For the text-containing cell, return its midpoint in (X, Y) coordinate format. 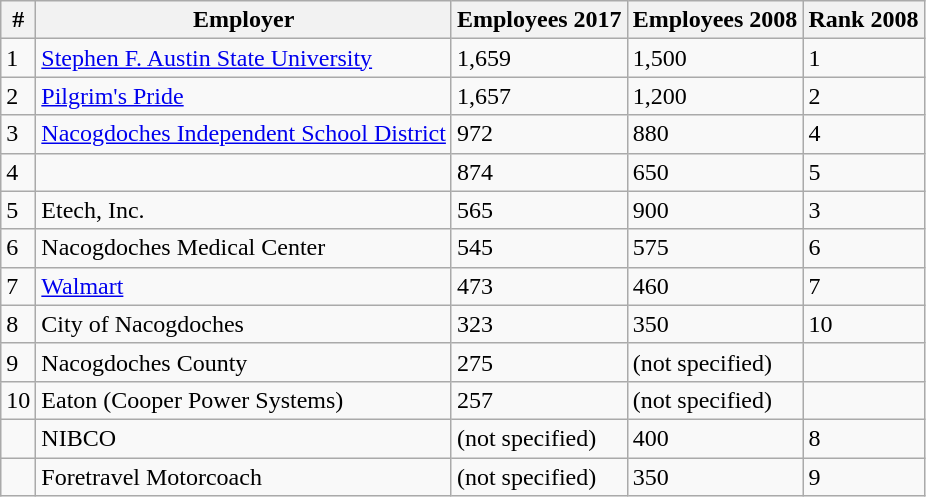
Employees 2017 (539, 20)
1,200 (715, 96)
1,657 (539, 96)
400 (715, 438)
Foretravel Motorcoach (244, 477)
1,500 (715, 58)
1,659 (539, 58)
NIBCO (244, 438)
Stephen F. Austin State University (244, 58)
Employer (244, 20)
565 (539, 210)
972 (539, 134)
545 (539, 248)
# (18, 20)
473 (539, 286)
Employees 2008 (715, 20)
323 (539, 324)
275 (539, 362)
257 (539, 400)
575 (715, 248)
Rank 2008 (864, 20)
880 (715, 134)
650 (715, 172)
Nacogdoches Medical Center (244, 248)
Walmart (244, 286)
Eaton (Cooper Power Systems) (244, 400)
Etech, Inc. (244, 210)
Nacogdoches Independent School District (244, 134)
874 (539, 172)
460 (715, 286)
Nacogdoches County (244, 362)
900 (715, 210)
Pilgrim's Pride (244, 96)
City of Nacogdoches (244, 324)
